Return [x, y] of the center of cell containing provided text 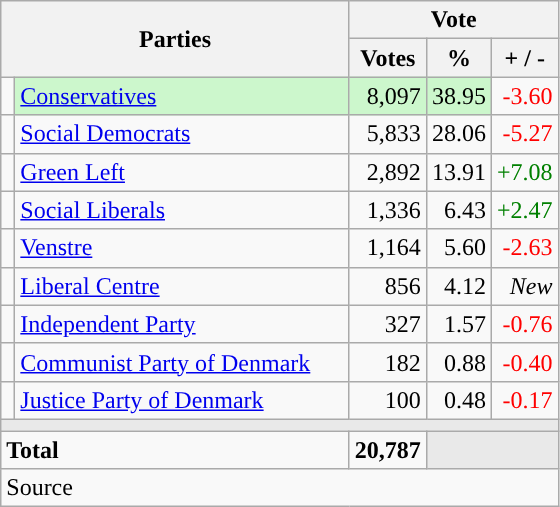
Venstre [182, 248]
-2.63 [524, 248]
Social Liberals [182, 210]
100 [388, 400]
5,833 [388, 134]
20,787 [388, 449]
6.43 [458, 210]
2,892 [388, 172]
856 [388, 286]
8,097 [388, 96]
1,164 [388, 248]
-5.27 [524, 134]
182 [388, 362]
0.88 [458, 362]
Total [176, 449]
Justice Party of Denmark [182, 400]
13.91 [458, 172]
+2.47 [524, 210]
Green Left [182, 172]
Vote [454, 20]
1.57 [458, 324]
4.12 [458, 286]
-0.76 [524, 324]
% [458, 58]
Conservatives [182, 96]
38.95 [458, 96]
Parties [176, 39]
28.06 [458, 134]
Communist Party of Denmark [182, 362]
5.60 [458, 248]
-3.60 [524, 96]
Liberal Centre [182, 286]
1,336 [388, 210]
Independent Party [182, 324]
327 [388, 324]
+7.08 [524, 172]
-0.40 [524, 362]
0.48 [458, 400]
Source [280, 488]
New [524, 286]
Votes [388, 58]
+ / - [524, 58]
Social Democrats [182, 134]
-0.17 [524, 400]
